Search for the cell housing the specified text and yield its [x, y] center coordinate. 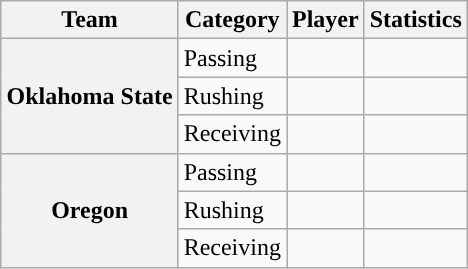
Oklahoma State [90, 96]
Oregon [90, 210]
Team [90, 20]
Statistics [416, 20]
Player [325, 20]
Category [232, 20]
